Scan for the cell matching the given text and deliver its (X, Y) coordinate at center. 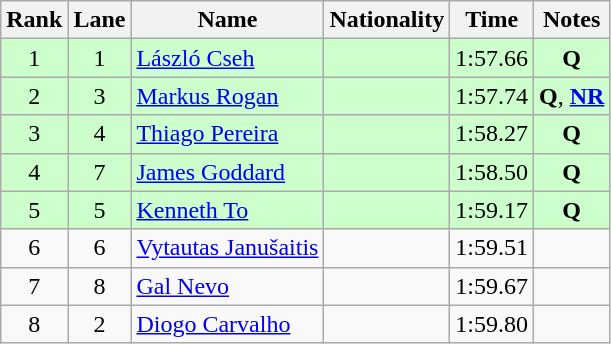
1:58.50 (492, 172)
Lane (100, 20)
Time (492, 20)
1:59.80 (492, 324)
Vytautas Janušaitis (228, 248)
Notes (571, 20)
Q, NR (571, 96)
1:57.74 (492, 96)
1:59.51 (492, 248)
Nationality (387, 20)
Diogo Carvalho (228, 324)
Markus Rogan (228, 96)
1:57.66 (492, 58)
Gal Nevo (228, 286)
Kenneth To (228, 210)
1:58.27 (492, 134)
1:59.67 (492, 286)
Rank (34, 20)
László Cseh (228, 58)
James Goddard (228, 172)
Name (228, 20)
1:59.17 (492, 210)
Thiago Pereira (228, 134)
